Pinpoint the cell where the given text exists, returning its (X, Y) midpoint coordinate. 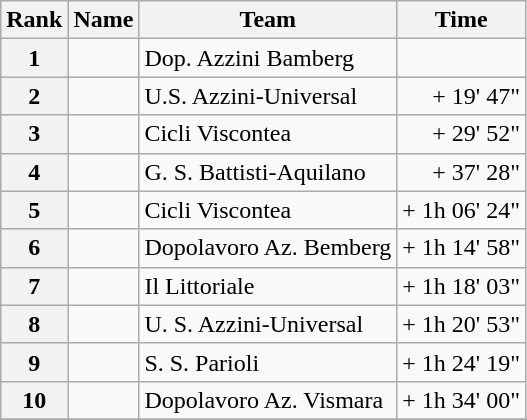
Il Littoriale (268, 286)
3 (34, 134)
2 (34, 96)
+ 1h 24' 19" (462, 362)
U.S. Azzini-Universal (268, 96)
Team (268, 20)
+ 1h 18' 03" (462, 286)
+ 1h 20' 53" (462, 324)
Time (462, 20)
1 (34, 58)
4 (34, 172)
+ 1h 14' 58" (462, 248)
Dopolavoro Az. Vismara (268, 400)
Name (104, 20)
6 (34, 248)
G. S. Battisti-Aquilano (268, 172)
+ 37' 28" (462, 172)
U. S. Azzini-Universal (268, 324)
+ 29' 52" (462, 134)
+ 19' 47" (462, 96)
+ 1h 34' 00" (462, 400)
Dopolavoro Az. Bemberg (268, 248)
7 (34, 286)
5 (34, 210)
Dop. Azzini Bamberg (268, 58)
+ 1h 06' 24" (462, 210)
8 (34, 324)
S. S. Parioli (268, 362)
10 (34, 400)
9 (34, 362)
Rank (34, 20)
